Search for the cell housing the specified text and yield its (x, y) center coordinate. 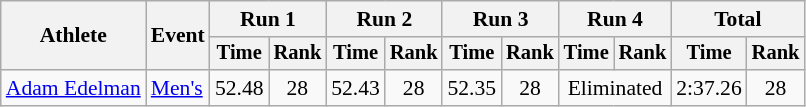
Athlete (74, 36)
Total (738, 19)
Men's (178, 88)
52.48 (240, 88)
52.43 (356, 88)
Adam Edelman (74, 88)
Run 4 (615, 19)
52.35 (472, 88)
Run 2 (384, 19)
Run 1 (268, 19)
Run 3 (500, 19)
2:37.26 (708, 88)
Eliminated (615, 88)
Event (178, 36)
